Capture the cell that displays the provided text and extract its [x, y] central coordinate. 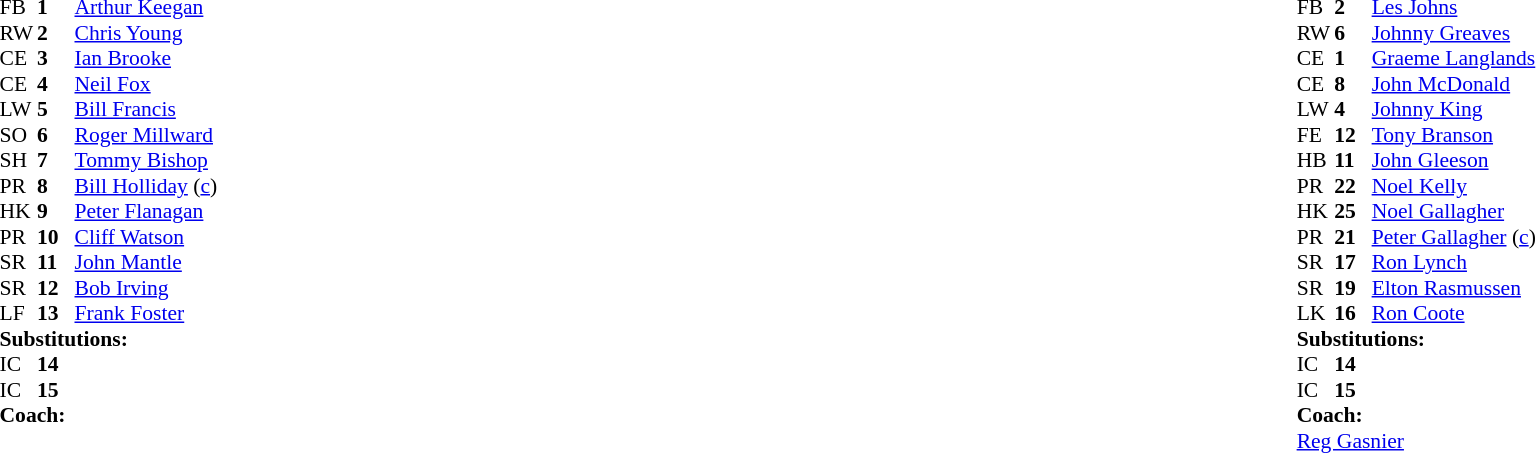
John Mantle [146, 263]
22 [1353, 186]
3 [56, 59]
Graeme Langlands [1454, 59]
Noel Kelly [1454, 186]
LF [19, 313]
Peter Gallagher (c) [1454, 237]
21 [1353, 237]
Cliff Watson [146, 237]
Roger Millward [146, 135]
9 [56, 211]
Ian Brooke [146, 59]
Chris Young [146, 33]
Tony Branson [1454, 135]
13 [56, 313]
Tommy Bishop [146, 161]
Bill Holliday (c) [146, 186]
5 [56, 109]
John McDonald [1454, 84]
Elton Rasmussen [1454, 288]
16 [1353, 313]
Noel Gallagher [1454, 211]
LK [1316, 313]
Neil Fox [146, 84]
Bob Irving [146, 288]
HB [1316, 161]
SO [19, 135]
FE [1316, 135]
10 [56, 237]
John Gleeson [1454, 161]
Ron Coote [1454, 313]
17 [1353, 263]
1 [1353, 59]
SH [19, 161]
Bill Francis [146, 109]
Johnny Greaves [1454, 33]
Johnny King [1454, 109]
7 [56, 161]
Peter Flanagan [146, 211]
Ron Lynch [1454, 263]
Frank Foster [146, 313]
2 [56, 33]
19 [1353, 288]
25 [1353, 211]
